Pinpoint the cell where the given text exists, returning its (X, Y) midpoint coordinate. 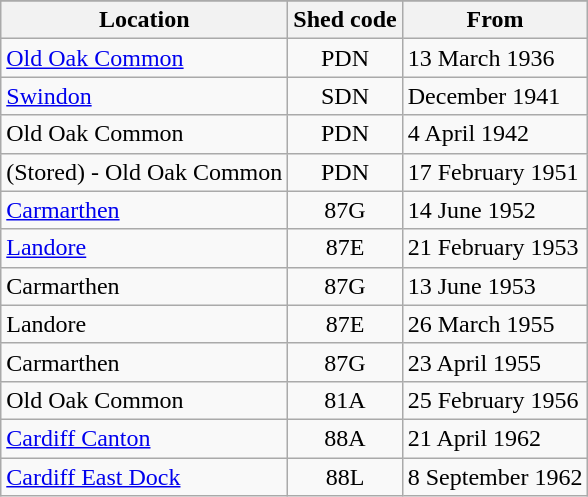
8 September 1962 (495, 477)
26 March 1955 (495, 324)
(Stored) - Old Oak Common (144, 172)
21 April 1962 (495, 438)
25 February 1956 (495, 400)
Cardiff East Dock (144, 477)
Cardiff Canton (144, 438)
88L (345, 477)
17 February 1951 (495, 172)
21 February 1953 (495, 248)
Shed code (345, 20)
14 June 1952 (495, 210)
SDN (345, 96)
81A (345, 400)
88A (345, 438)
23 April 1955 (495, 362)
From (495, 20)
13 June 1953 (495, 286)
Swindon (144, 96)
4 April 1942 (495, 134)
13 March 1936 (495, 58)
December 1941 (495, 96)
Location (144, 20)
